Pinpoint the cell where the given text exists, returning its [x, y] midpoint coordinate. 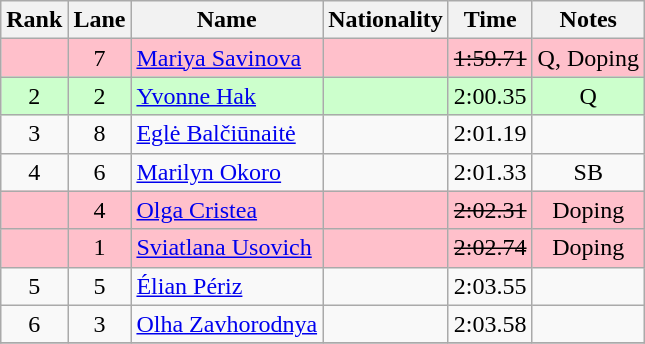
Olha Zavhorodnya [227, 324]
Olga Cristea [227, 210]
Sviatlana Usovich [227, 248]
Q, Doping [588, 58]
SB [588, 172]
2:02.74 [490, 248]
Time [490, 20]
2:03.55 [490, 286]
Notes [588, 20]
Name [227, 20]
Mariya Savinova [227, 58]
2:01.33 [490, 172]
Nationality [386, 20]
2:00.35 [490, 96]
Eglė Balčiūnaitė [227, 134]
7 [100, 58]
2:01.19 [490, 134]
1:59.71 [490, 58]
2:03.58 [490, 324]
1 [100, 248]
Élian Périz [227, 286]
Yvonne Hak [227, 96]
8 [100, 134]
Lane [100, 20]
Marilyn Okoro [227, 172]
Q [588, 96]
2:02.31 [490, 210]
Rank [34, 20]
